Return (X, Y) of the center of cell containing provided text 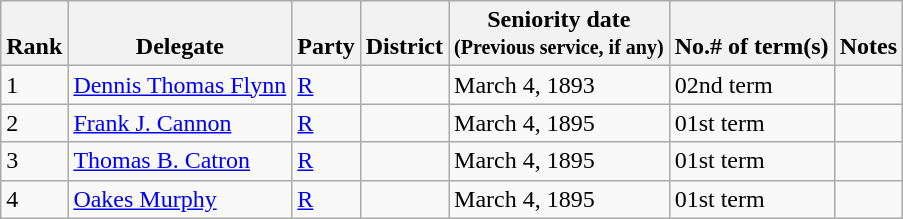
Thomas B. Catron (180, 161)
Seniority date(Previous service, if any) (560, 34)
Delegate (180, 34)
2 (34, 123)
No.# of term(s) (752, 34)
March 4, 1893 (560, 85)
Oakes Murphy (180, 199)
Notes (868, 34)
Party (326, 34)
District (404, 34)
Rank (34, 34)
1 (34, 85)
Dennis Thomas Flynn (180, 85)
02nd term (752, 85)
Frank J. Cannon (180, 123)
3 (34, 161)
4 (34, 199)
